Capture the cell that displays the provided text and extract its (x, y) central coordinate. 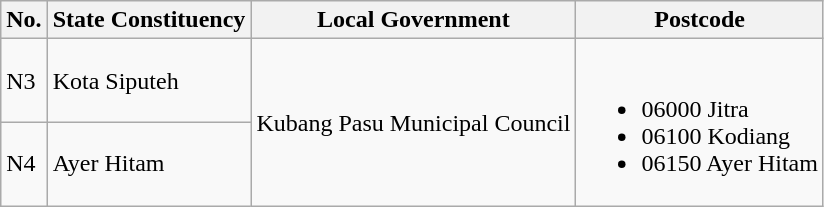
No. (24, 20)
Local Government (414, 20)
Kota Siputeh (149, 81)
Postcode (700, 20)
N3 (24, 81)
N4 (24, 164)
State Constituency (149, 20)
Ayer Hitam (149, 164)
06000 Jitra06100 Kodiang06150 Ayer Hitam (700, 122)
Kubang Pasu Municipal Council (414, 122)
